From the cell containing the given text, extract its center point as [X, Y] coordinate. 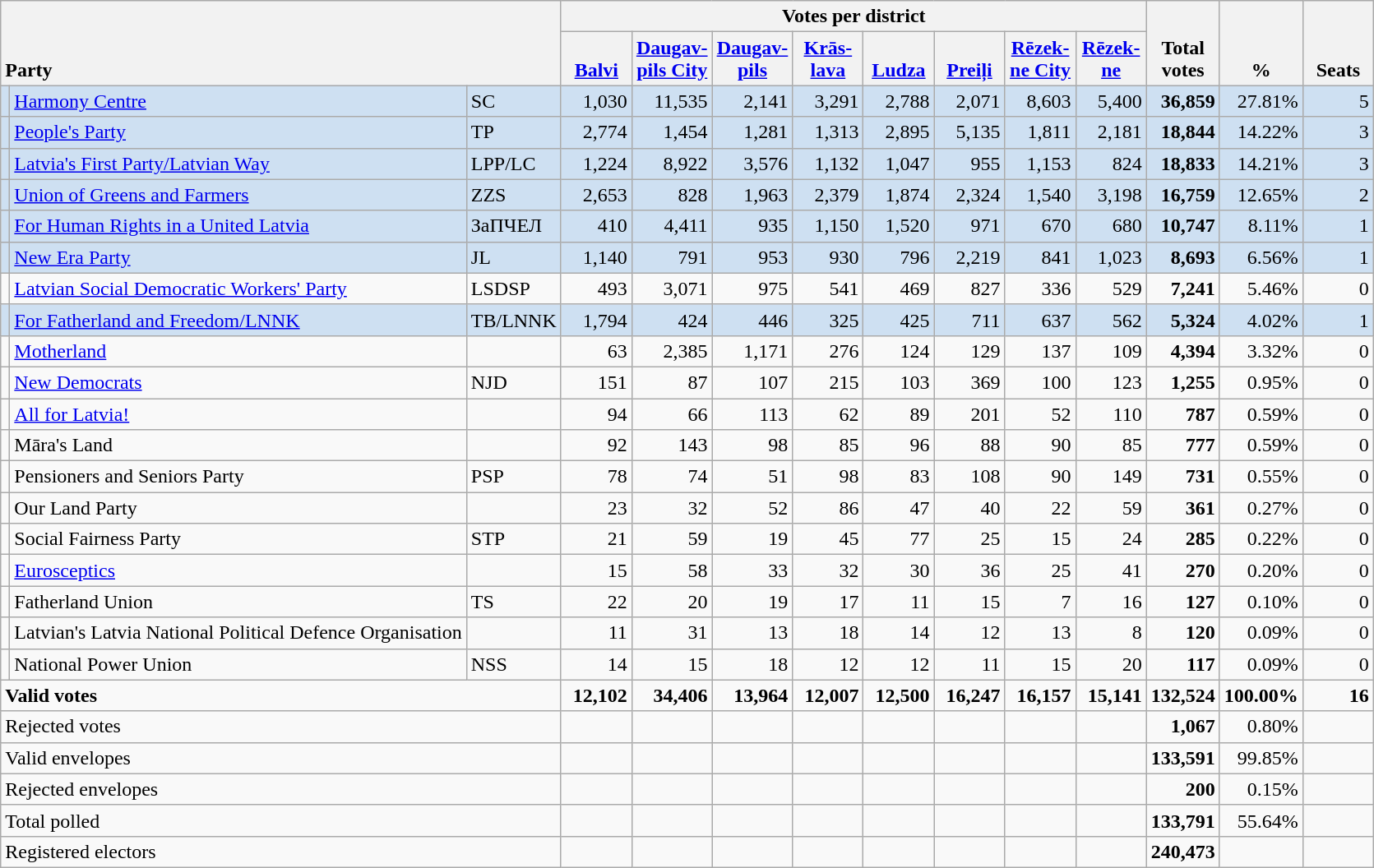
24 [1111, 539]
424 [672, 320]
2,379 [828, 195]
680 [1111, 226]
8.11% [1261, 226]
Social Fairness Party [238, 539]
16,247 [969, 695]
0.10% [1261, 602]
137 [1040, 351]
17 [828, 602]
Motherland [238, 351]
Rejected votes [281, 727]
51 [752, 477]
2,181 [1111, 132]
975 [752, 289]
83 [899, 477]
1,047 [899, 164]
0.95% [1261, 382]
LPP/LC [513, 164]
LSDSP [513, 289]
18,833 [1182, 164]
ZZS [513, 195]
10,747 [1182, 226]
787 [1182, 413]
14.22% [1261, 132]
For Human Rights in a United Latvia [238, 226]
All for Latvia! [238, 413]
1,313 [828, 132]
1,794 [596, 320]
Harmony Centre [238, 101]
276 [828, 351]
15,141 [1111, 695]
133,791 [1182, 820]
Registered electors [281, 852]
1,255 [1182, 382]
2,141 [752, 101]
123 [1111, 382]
129 [969, 351]
541 [828, 289]
824 [1111, 164]
120 [1182, 633]
113 [752, 413]
469 [899, 289]
2,219 [969, 257]
Eurosceptics [238, 570]
Rēzek- ne City [1040, 59]
1,281 [752, 132]
0.15% [1261, 789]
Māra's Land [238, 446]
2,071 [969, 101]
124 [899, 351]
270 [1182, 570]
3,291 [828, 101]
Krās- lava [828, 59]
74 [672, 477]
1,811 [1040, 132]
For Fatherland and Freedom/LNNK [238, 320]
Total votes [1182, 43]
493 [596, 289]
NJD [513, 382]
86 [828, 508]
Rejected envelopes [281, 789]
45 [828, 539]
1,023 [1111, 257]
127 [1182, 602]
151 [596, 382]
94 [596, 413]
16,759 [1182, 195]
66 [672, 413]
2,385 [672, 351]
971 [969, 226]
935 [752, 226]
21 [596, 539]
955 [969, 164]
4.02% [1261, 320]
5.46% [1261, 289]
96 [899, 446]
1,540 [1040, 195]
215 [828, 382]
1,030 [596, 101]
2,895 [899, 132]
7,241 [1182, 289]
731 [1182, 477]
63 [596, 351]
0.27% [1261, 508]
Valid envelopes [281, 758]
NSS [513, 664]
0.55% [1261, 477]
8,693 [1182, 257]
2,324 [969, 195]
Our Land Party [238, 508]
109 [1111, 351]
13,964 [752, 695]
27.81% [1261, 101]
529 [1111, 289]
PSP [513, 477]
31 [672, 633]
6.56% [1261, 257]
TS [513, 602]
1,140 [596, 257]
5,324 [1182, 320]
1,963 [752, 195]
Daugav- pils City [672, 59]
425 [899, 320]
8 [1111, 633]
2,774 [596, 132]
2,788 [899, 101]
133,591 [1182, 758]
841 [1040, 257]
1,171 [752, 351]
47 [899, 508]
12.65% [1261, 195]
SC [513, 101]
0.80% [1261, 727]
953 [752, 257]
200 [1182, 789]
143 [672, 446]
100.00% [1261, 695]
930 [828, 257]
18,844 [1182, 132]
1,454 [672, 132]
446 [752, 320]
Daugav- pils [752, 59]
2 [1338, 195]
410 [596, 226]
8,922 [672, 164]
Balvi [596, 59]
Party [281, 43]
87 [672, 382]
40 [969, 508]
562 [1111, 320]
4,394 [1182, 351]
1,874 [899, 195]
1,150 [828, 226]
103 [899, 382]
ЗаПЧЕЛ [513, 226]
369 [969, 382]
34,406 [672, 695]
361 [1182, 508]
5,400 [1111, 101]
1,132 [828, 164]
336 [1040, 289]
99.85% [1261, 758]
14.21% [1261, 164]
New Era Party [238, 257]
3,576 [752, 164]
777 [1182, 446]
3,071 [672, 289]
16,157 [1040, 695]
Fatherland Union [238, 602]
827 [969, 289]
108 [969, 477]
5 [1338, 101]
41 [1111, 570]
11,535 [672, 101]
Seats [1338, 43]
110 [1111, 413]
New Democrats [238, 382]
240,473 [1182, 852]
132,524 [1182, 695]
711 [969, 320]
Votes per district [854, 16]
Latvia's First Party/Latvian Way [238, 164]
STP [513, 539]
3,198 [1111, 195]
92 [596, 446]
8,603 [1040, 101]
36,859 [1182, 101]
36 [969, 570]
201 [969, 413]
7 [1040, 602]
Union of Greens and Farmers [238, 195]
828 [672, 195]
Latvian's Latvia National Political Defence Organisation [238, 633]
2,653 [596, 195]
People's Party [238, 132]
Preiļi [969, 59]
TP [513, 132]
325 [828, 320]
637 [1040, 320]
Rēzek- ne [1111, 59]
% [1261, 43]
3.32% [1261, 351]
23 [596, 508]
58 [672, 570]
Latvian Social Democratic Workers' Party [238, 289]
149 [1111, 477]
1,520 [899, 226]
TB/LNNK [513, 320]
55.64% [1261, 820]
77 [899, 539]
1,153 [1040, 164]
62 [828, 413]
89 [899, 413]
4,411 [672, 226]
30 [899, 570]
670 [1040, 226]
33 [752, 570]
Valid votes [281, 695]
Ludza [899, 59]
Pensioners and Seniors Party [238, 477]
National Power Union [238, 664]
JL [513, 257]
1,067 [1182, 727]
12,500 [899, 695]
Total polled [281, 820]
78 [596, 477]
285 [1182, 539]
100 [1040, 382]
796 [899, 257]
5,135 [969, 132]
0.20% [1261, 570]
107 [752, 382]
0.22% [1261, 539]
12,007 [828, 695]
791 [672, 257]
12,102 [596, 695]
1,224 [596, 164]
117 [1182, 664]
88 [969, 446]
